Find where the given text appears and provide that cell's center as [X, Y] coordinate. 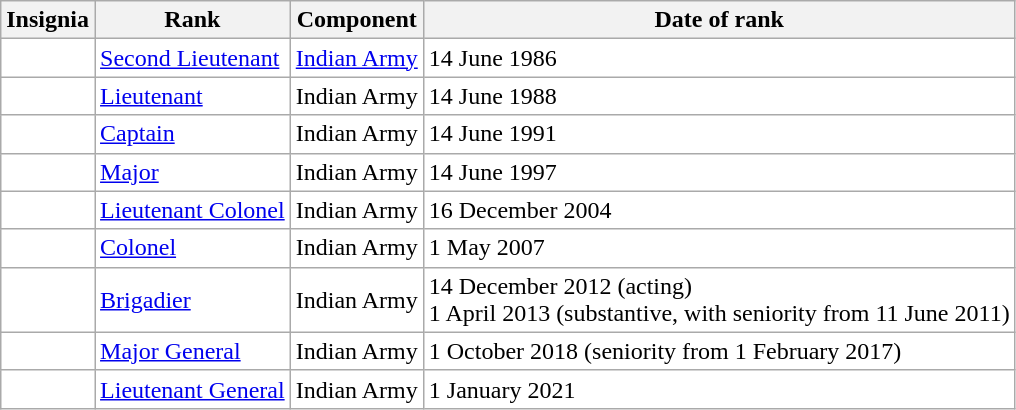
16 December 2004 [719, 210]
Lieutenant General [193, 389]
Colonel [193, 248]
14 June 1986 [719, 58]
Major [193, 172]
Second Lieutenant [193, 58]
Major General [193, 351]
Rank [193, 20]
Date of rank [719, 20]
14 June 1991 [719, 134]
Component [356, 20]
14 December 2012 (acting)1 April 2013 (substantive, with seniority from 11 June 2011) [719, 300]
Captain [193, 134]
Lieutenant [193, 96]
Insignia [48, 20]
1 May 2007 [719, 248]
14 June 1988 [719, 96]
Brigadier [193, 300]
14 June 1997 [719, 172]
1 January 2021 [719, 389]
Lieutenant Colonel [193, 210]
1 October 2018 (seniority from 1 February 2017) [719, 351]
